Scan for the cell matching the given text and deliver its [x, y] coordinate at center. 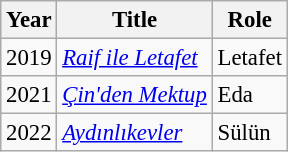
Year [29, 20]
2021 [29, 95]
2019 [29, 58]
Aydınlıkevler [134, 133]
Title [134, 20]
Sülün [250, 133]
Letafet [250, 58]
Role [250, 20]
Raif ile Letafet [134, 58]
Eda [250, 95]
Çin'den Mektup [134, 95]
2022 [29, 133]
